Output the [X, Y] coordinate of the center of the cell containing the given text.  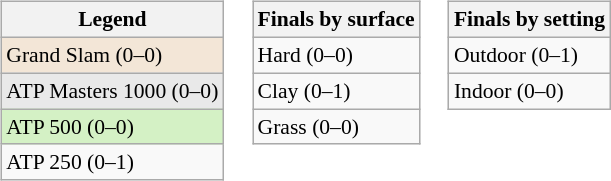
ATP 250 (0–1) [112, 162]
Indoor (0–0) [530, 91]
Outdoor (0–1) [530, 55]
Finals by setting [530, 20]
ATP Masters 1000 (0–0) [112, 91]
Grass (0–0) [336, 127]
ATP 500 (0–0) [112, 127]
Finals by surface [336, 20]
Clay (0–1) [336, 91]
Legend [112, 20]
Hard (0–0) [336, 55]
Grand Slam (0–0) [112, 55]
